Pinpoint the cell where the given text exists, returning its (x, y) midpoint coordinate. 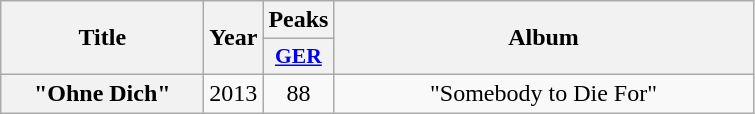
Peaks (298, 20)
GER (298, 57)
Year (234, 38)
88 (298, 93)
Title (102, 38)
Album (544, 38)
2013 (234, 93)
"Somebody to Die For" (544, 93)
"Ohne Dich" (102, 93)
